Search for the cell housing the specified text and yield its [x, y] center coordinate. 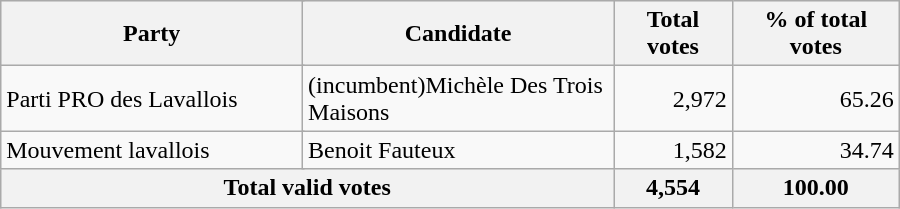
Total valid votes [308, 188]
4,554 [674, 188]
100.00 [816, 188]
Total votes [674, 34]
1,582 [674, 150]
Mouvement lavallois [152, 150]
2,972 [674, 98]
% of total votes [816, 34]
(incumbent)Michèle Des Trois Maisons [458, 98]
65.26 [816, 98]
Party [152, 34]
Benoit Fauteux [458, 150]
Parti PRO des Lavallois [152, 98]
Candidate [458, 34]
34.74 [816, 150]
